Detect which cell encompasses the target text, then output its [x, y] center coordinate. 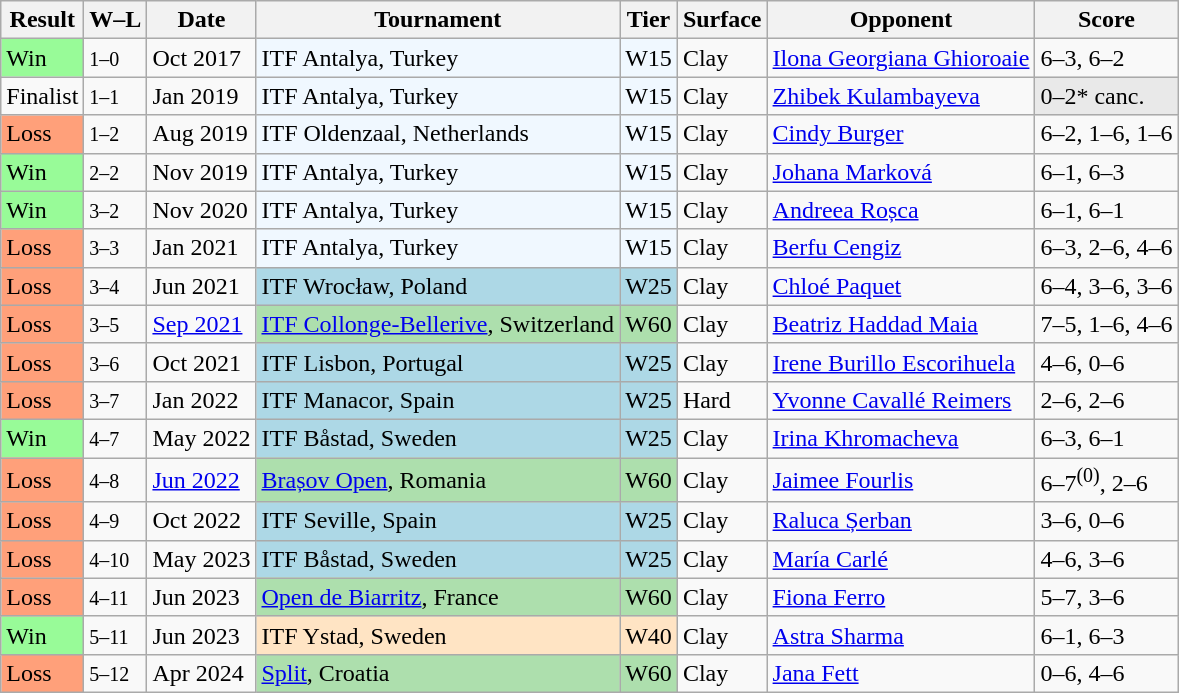
6–3, 6–1 [1106, 438]
Surface [722, 20]
ITF Lisbon, Portugal [438, 362]
Aug 2019 [202, 134]
Tier [649, 20]
6–3, 6–2 [1106, 58]
4–8 [116, 480]
4–6, 3–6 [1106, 559]
3–4 [116, 286]
Date [202, 20]
Oct 2022 [202, 521]
Jaimee Fourlis [901, 480]
ITF Manacor, Spain [438, 400]
3–3 [116, 248]
ITF Oldenzaal, Netherlands [438, 134]
3–6 [116, 362]
Jan 2021 [202, 248]
4–7 [116, 438]
ITF Wrocław, Poland [438, 286]
4–9 [116, 521]
4–6, 0–6 [1106, 362]
Fiona Ferro [901, 597]
0–2* canc. [1106, 96]
5–7, 3–6 [1106, 597]
Hard [722, 400]
Open de Biarritz, France [438, 597]
3–5 [116, 324]
Johana Marková [901, 172]
5–12 [116, 673]
6–2, 1–6, 1–6 [1106, 134]
2–2 [116, 172]
Raluca Șerban [901, 521]
0–6, 4–6 [1106, 673]
María Carlé [901, 559]
Jan 2022 [202, 400]
3–6, 0–6 [1106, 521]
Beatriz Haddad Maia [901, 324]
4–10 [116, 559]
Zhibek Kulambayeva [901, 96]
Astra Sharma [901, 635]
3–7 [116, 400]
Irene Burillo Escorihuela [901, 362]
Jan 2019 [202, 96]
Berfu Cengiz [901, 248]
3–2 [116, 210]
4–11 [116, 597]
May 2022 [202, 438]
Nov 2020 [202, 210]
1–0 [116, 58]
6–7(0), 2–6 [1106, 480]
Cindy Burger [901, 134]
7–5, 1–6, 4–6 [1106, 324]
Jun 2022 [202, 480]
Opponent [901, 20]
5–11 [116, 635]
Tournament [438, 20]
Ilona Georgiana Ghioroaie [901, 58]
Nov 2019 [202, 172]
Result [42, 20]
W40 [649, 635]
6–4, 3–6, 3–6 [1106, 286]
2–6, 2–6 [1106, 400]
Chloé Paquet [901, 286]
Oct 2017 [202, 58]
Apr 2024 [202, 673]
Jun 2021 [202, 286]
1–1 [116, 96]
May 2023 [202, 559]
Brașov Open, Romania [438, 480]
Andreea Roșca [901, 210]
Jana Fett [901, 673]
Score [1106, 20]
6–3, 2–6, 4–6 [1106, 248]
6–1, 6–1 [1106, 210]
Yvonne Cavallé Reimers [901, 400]
Irina Khromacheva [901, 438]
ITF Ystad, Sweden [438, 635]
ITF Seville, Spain [438, 521]
W–L [116, 20]
Finalist [42, 96]
ITF Collonge-Bellerive, Switzerland [438, 324]
Split, Croatia [438, 673]
1–2 [116, 134]
Oct 2021 [202, 362]
Sep 2021 [202, 324]
